Capture the cell that displays the provided text and extract its (x, y) central coordinate. 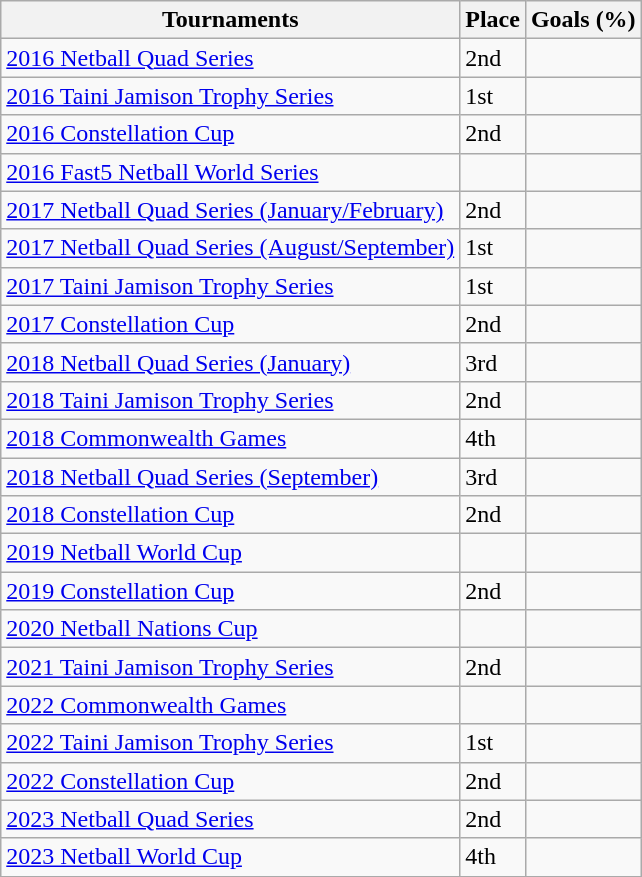
2018 Netball Quad Series (September) (230, 477)
Goals (%) (583, 20)
2021 Taini Jamison Trophy Series (230, 667)
2018 Commonwealth Games (230, 438)
2017 Constellation Cup (230, 324)
2018 Taini Jamison Trophy Series (230, 400)
2017 Netball Quad Series (August/September) (230, 248)
Place (493, 20)
2016 Fast5 Netball World Series (230, 172)
2017 Taini Jamison Trophy Series (230, 286)
2023 Netball Quad Series (230, 819)
2018 Netball Quad Series (January) (230, 362)
2022 Taini Jamison Trophy Series (230, 743)
2020 Netball Nations Cup (230, 629)
2016 Constellation Cup (230, 134)
2022 Commonwealth Games (230, 705)
2018 Constellation Cup (230, 515)
2016 Netball Quad Series (230, 58)
2022 Constellation Cup (230, 781)
2016 Taini Jamison Trophy Series (230, 96)
2019 Netball World Cup (230, 553)
2023 Netball World Cup (230, 857)
2017 Netball Quad Series (January/February) (230, 210)
2019 Constellation Cup (230, 591)
Tournaments (230, 20)
